Detect which cell encompasses the target text, then output its [x, y] center coordinate. 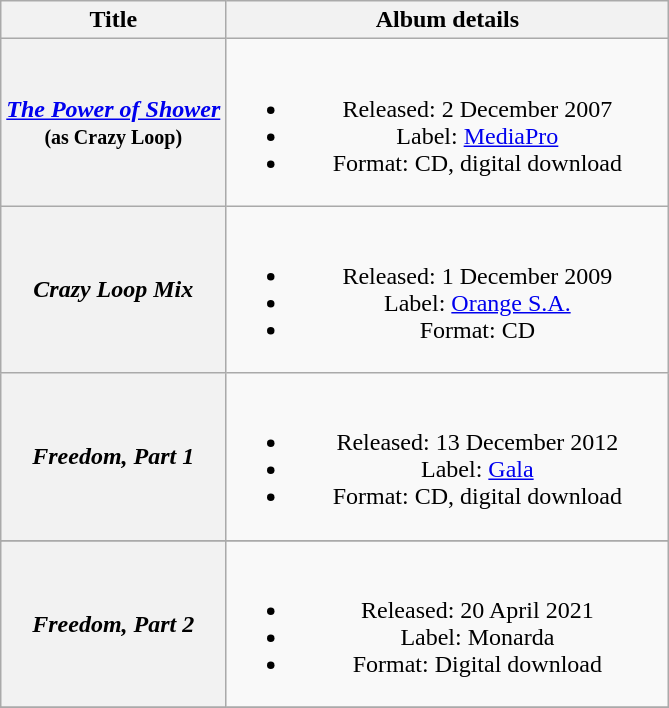
Released: 1 December 2009Label: Orange S.A.Format: CD [448, 290]
Freedom, Part 2 [114, 624]
Crazy Loop Mix [114, 290]
Released: 2 December 2007Label: MediaProFormat: CD, digital download [448, 122]
Released: 13 December 2012Label: GalaFormat: CD, digital download [448, 456]
Album details [448, 20]
The Power of Shower(as Crazy Loop) [114, 122]
Title [114, 20]
Released: 20 April 2021Label: MonardaFormat: Digital download [448, 624]
Freedom, Part 1 [114, 456]
